For the text-containing cell, return its midpoint in [X, Y] coordinate format. 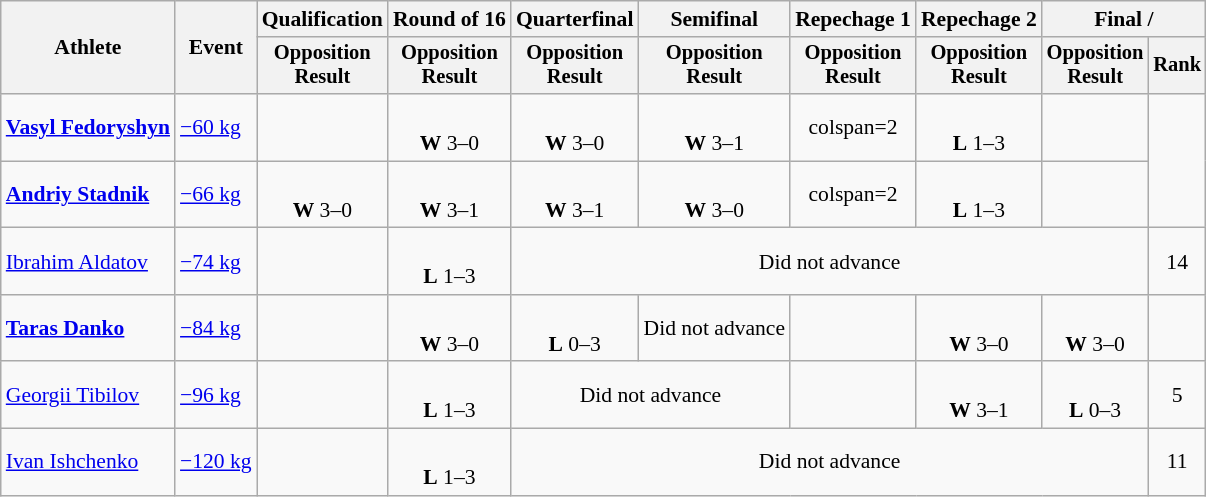
−66 kg [216, 194]
Rank [1177, 66]
11 [1177, 462]
Andriy Stadnik [88, 194]
Ibrahim Aldatov [88, 262]
Round of 16 [450, 19]
Georgii Tibilov [88, 396]
Repechage 2 [979, 19]
−120 kg [216, 462]
Athlete [88, 48]
−96 kg [216, 396]
Final / [1124, 19]
Quarterfinal [575, 19]
Repechage 1 [853, 19]
Ivan Ishchenko [88, 462]
−84 kg [216, 328]
Event [216, 48]
5 [1177, 396]
Vasyl Fedoryshyn [88, 128]
Qualification [322, 19]
Taras Danko [88, 328]
−74 kg [216, 262]
14 [1177, 262]
−60 kg [216, 128]
Semifinal [714, 19]
